Output the [x, y] coordinate of the center of the cell containing the given text.  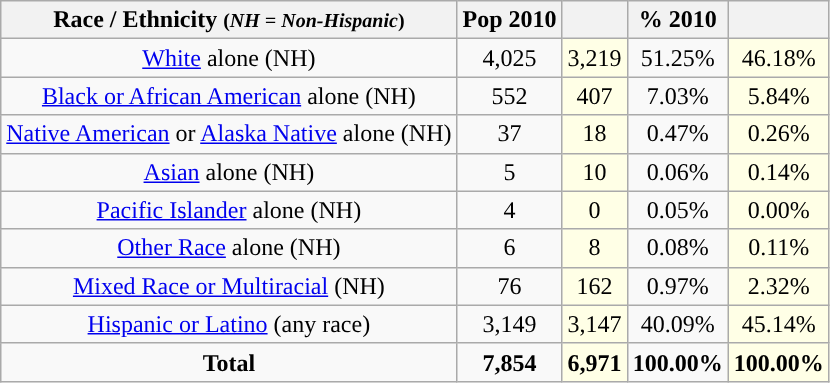
3,147 [594, 324]
5.84% [778, 96]
6 [510, 248]
0.26% [778, 134]
552 [510, 96]
Black or African American alone (NH) [229, 96]
407 [594, 96]
0.14% [778, 172]
3,219 [594, 58]
White alone (NH) [229, 58]
0.05% [678, 210]
Pop 2010 [510, 20]
Total [229, 362]
3,149 [510, 324]
Native American or Alaska Native alone (NH) [229, 134]
4 [510, 210]
4,025 [510, 58]
45.14% [778, 324]
0.11% [778, 248]
76 [510, 286]
Pacific Islander alone (NH) [229, 210]
0.47% [678, 134]
0 [594, 210]
162 [594, 286]
37 [510, 134]
40.09% [678, 324]
0.97% [678, 286]
7,854 [510, 362]
6,971 [594, 362]
Hispanic or Latino (any race) [229, 324]
Mixed Race or Multiracial (NH) [229, 286]
% 2010 [678, 20]
46.18% [778, 58]
0.06% [678, 172]
18 [594, 134]
0.00% [778, 210]
2.32% [778, 286]
Other Race alone (NH) [229, 248]
7.03% [678, 96]
10 [594, 172]
8 [594, 248]
Race / Ethnicity (NH = Non-Hispanic) [229, 20]
5 [510, 172]
Asian alone (NH) [229, 172]
51.25% [678, 58]
0.08% [678, 248]
